Provide the [x, y] coordinate of the cell's center where the given text is located.  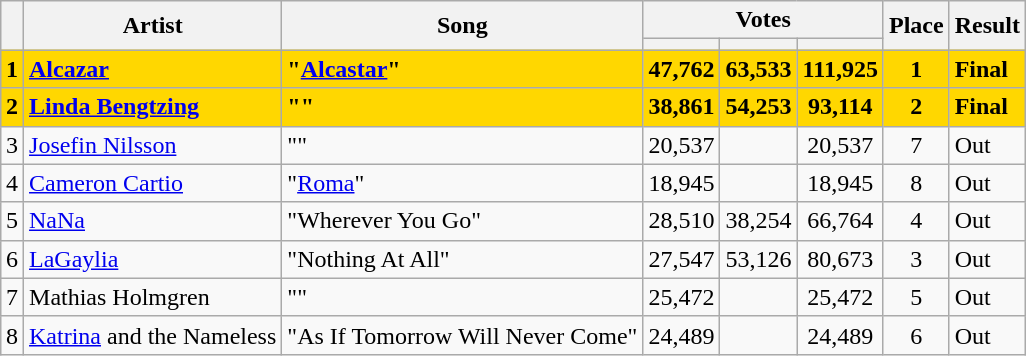
Mathias Holmgren [153, 297]
Artist [153, 26]
Song [462, 26]
47,762 [682, 69]
38,861 [682, 107]
53,126 [758, 259]
"As If Tomorrow Will Never Come" [462, 335]
Linda Bengtzing [153, 107]
Alcazar [153, 69]
80,673 [840, 259]
NaNa [153, 221]
"Wherever You Go" [462, 221]
Josefin Nilsson [153, 145]
LaGaylia [153, 259]
"Nothing At All" [462, 259]
28,510 [682, 221]
Result [987, 26]
63,533 [758, 69]
66,764 [840, 221]
Katrina and the Nameless [153, 335]
Cameron Cartio [153, 183]
"Roma" [462, 183]
"Alcastar" [462, 69]
38,254 [758, 221]
Place [916, 26]
111,925 [840, 69]
27,547 [682, 259]
93,114 [840, 107]
54,253 [758, 107]
Votes [764, 20]
